Provide the [X, Y] coordinate of the cell's center where the given text is located.  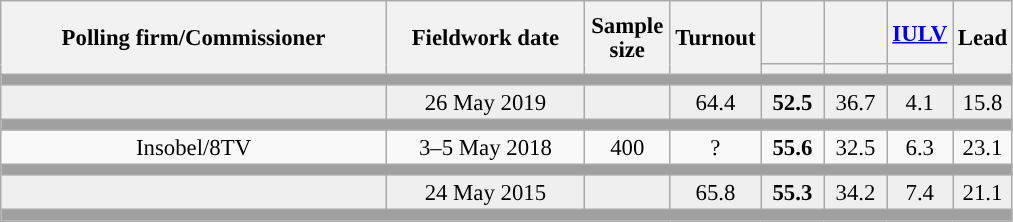
21.1 [982, 194]
52.5 [792, 102]
Fieldwork date [485, 38]
? [716, 148]
23.1 [982, 148]
55.6 [792, 148]
IULV [920, 32]
15.8 [982, 102]
6.3 [920, 148]
400 [627, 148]
55.3 [792, 194]
26 May 2019 [485, 102]
3–5 May 2018 [485, 148]
64.4 [716, 102]
Lead [982, 38]
34.2 [856, 194]
32.5 [856, 148]
36.7 [856, 102]
65.8 [716, 194]
Polling firm/Commissioner [194, 38]
4.1 [920, 102]
Sample size [627, 38]
Insobel/8TV [194, 148]
Turnout [716, 38]
7.4 [920, 194]
24 May 2015 [485, 194]
